Detect which cell encompasses the target text, then output its (x, y) center coordinate. 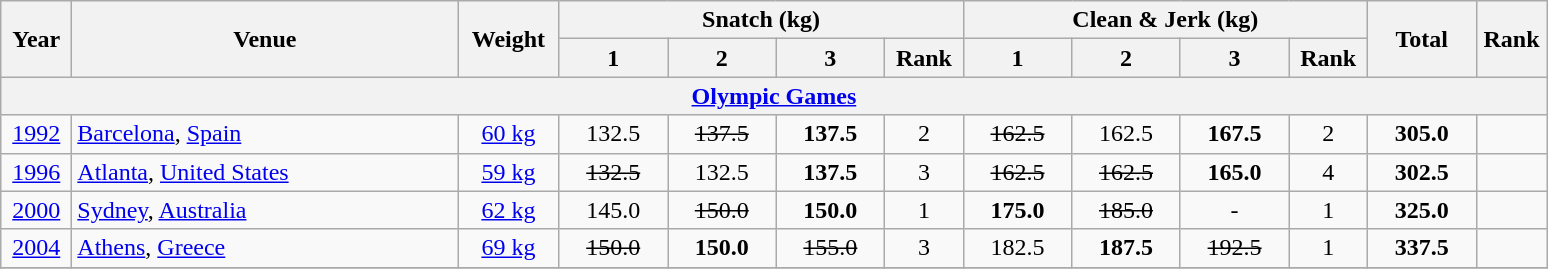
192.5 (1234, 248)
Snatch (kg) (761, 20)
Athens, Greece (265, 248)
155.0 (830, 248)
182.5 (1018, 248)
2004 (36, 248)
325.0 (1422, 210)
Atlanta, United States (265, 172)
165.0 (1234, 172)
60 kg (508, 134)
302.5 (1422, 172)
Clean & Jerk (kg) (1165, 20)
305.0 (1422, 134)
1992 (36, 134)
4 (1328, 172)
69 kg (508, 248)
62 kg (508, 210)
1996 (36, 172)
2000 (36, 210)
- (1234, 210)
145.0 (614, 210)
Year (36, 39)
59 kg (508, 172)
187.5 (1126, 248)
Total (1422, 39)
175.0 (1018, 210)
Olympic Games (774, 96)
Barcelona, Spain (265, 134)
Weight (508, 39)
337.5 (1422, 248)
Sydney, Australia (265, 210)
Venue (265, 39)
185.0 (1126, 210)
167.5 (1234, 134)
